Pinpoint the cell where the given text exists, returning its (x, y) midpoint coordinate. 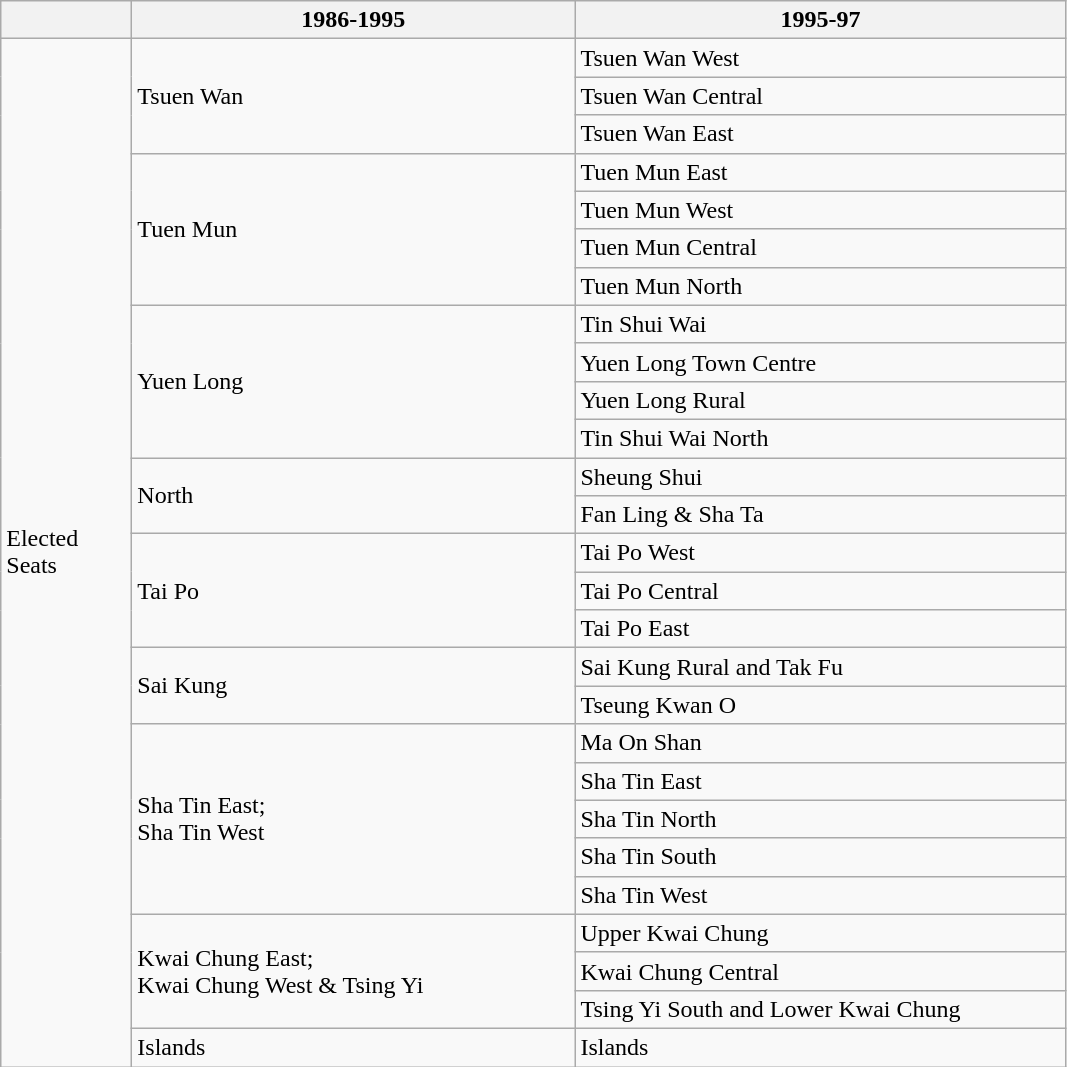
Yuen Long Rural (820, 400)
Tsuen Wan East (820, 134)
Yuen Long (354, 381)
Sha Tin South (820, 857)
Yuen Long Town Centre (820, 362)
Tuen Mun (354, 229)
Tai Po East (820, 629)
Tsing Yi South and Lower Kwai Chung (820, 1009)
1995-97 (820, 20)
Tuen Mun Central (820, 248)
Tseung Kwan O (820, 705)
Ma On Shan (820, 743)
Tuen Mun West (820, 210)
Kwai Chung East; Kwai Chung West & Tsing Yi (354, 971)
Kwai Chung Central (820, 971)
Tuen Mun East (820, 172)
Tuen Mun North (820, 286)
North (354, 496)
Tin Shui Wai (820, 324)
Upper Kwai Chung (820, 933)
1986-1995 (354, 20)
Tsuen Wan West (820, 58)
Tin Shui Wai North (820, 438)
Tai Po Central (820, 591)
Sha Tin East (820, 781)
Tai Po (354, 591)
Sha Tin North (820, 819)
Sai Kung Rural and Tak Fu (820, 667)
Sha Tin East; Sha Tin West (354, 819)
Sai Kung (354, 686)
Sha Tin West (820, 895)
Tsuen Wan (354, 96)
Fan Ling & Sha Ta (820, 515)
Elected Seats (66, 553)
Tsuen Wan Central (820, 96)
Sheung Shui (820, 477)
Tai Po West (820, 553)
